Find where the given text appears and provide that cell's center as [X, Y] coordinate. 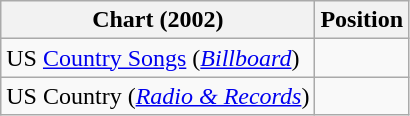
US Country (Radio & Records) [158, 96]
US Country Songs (Billboard) [158, 58]
Position [362, 20]
Chart (2002) [158, 20]
